Scan for the cell matching the given text and deliver its (x, y) coordinate at center. 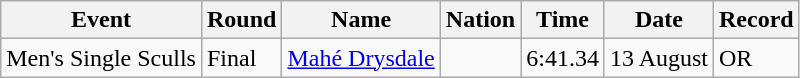
Mahé Drysdale (361, 58)
Time (563, 20)
Final (241, 58)
Name (361, 20)
Men's Single Sculls (102, 58)
13 August (658, 58)
Event (102, 20)
Date (658, 20)
Round (241, 20)
Nation (480, 20)
6:41.34 (563, 58)
Record (757, 20)
OR (757, 58)
